Scan for the cell matching the given text and deliver its (X, Y) coordinate at center. 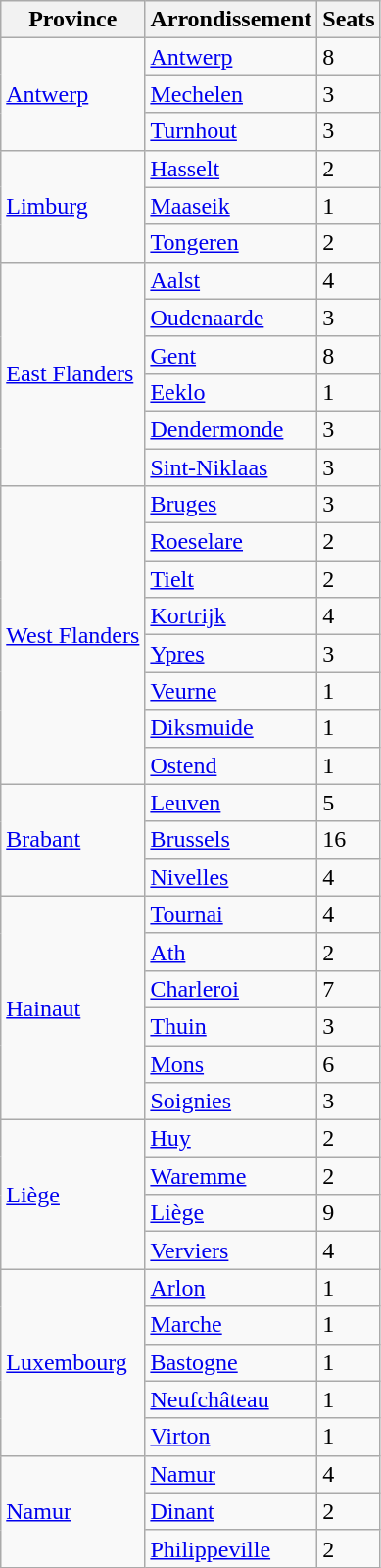
West Flanders (72, 635)
Gent (231, 355)
16 (349, 840)
Limburg (72, 206)
Roeselare (231, 542)
Soignies (231, 1102)
Ypres (231, 654)
Hasselt (231, 169)
Veurne (231, 691)
Eeklo (231, 392)
Seats (349, 20)
Mechelen (231, 94)
Tongeren (231, 243)
Virton (231, 1437)
Bastogne (231, 1362)
Marche (231, 1325)
Charleroi (231, 989)
Leuven (231, 803)
5 (349, 803)
Arlon (231, 1288)
Brabant (72, 840)
Tielt (231, 579)
Luxembourg (72, 1362)
Philippeville (231, 1548)
6 (349, 1063)
Arrondissement (231, 20)
Kortrijk (231, 616)
Hainaut (72, 1007)
Tournai (231, 914)
Turnhout (231, 131)
Sint-Niklaas (231, 467)
Nivelles (231, 877)
Brussels (231, 840)
Huy (231, 1139)
7 (349, 989)
Thuin (231, 1026)
Verviers (231, 1250)
Dinant (231, 1511)
Neufchâteau (231, 1399)
Diksmuide (231, 728)
Aalst (231, 280)
Ostend (231, 765)
Dendermonde (231, 429)
Waremme (231, 1176)
Mons (231, 1063)
Province (72, 20)
Ath (231, 952)
East Flanders (72, 373)
Bruges (231, 505)
Oudenaarde (231, 318)
9 (349, 1213)
Maaseik (231, 206)
